Find where the given text appears and provide that cell's center as (x, y) coordinate. 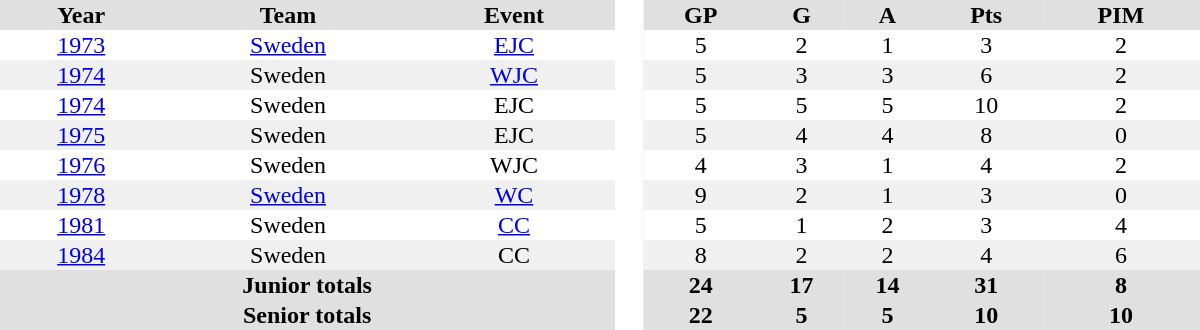
A (887, 15)
17 (802, 285)
9 (701, 195)
Team (288, 15)
G (802, 15)
Junior totals (307, 285)
1981 (81, 225)
24 (701, 285)
Pts (986, 15)
Event (514, 15)
22 (701, 315)
WC (514, 195)
Senior totals (307, 315)
1975 (81, 135)
1984 (81, 255)
Year (81, 15)
PIM (1121, 15)
14 (887, 285)
1978 (81, 195)
GP (701, 15)
1976 (81, 165)
31 (986, 285)
1973 (81, 45)
